Output the [X, Y] coordinate of the center of the cell containing the given text.  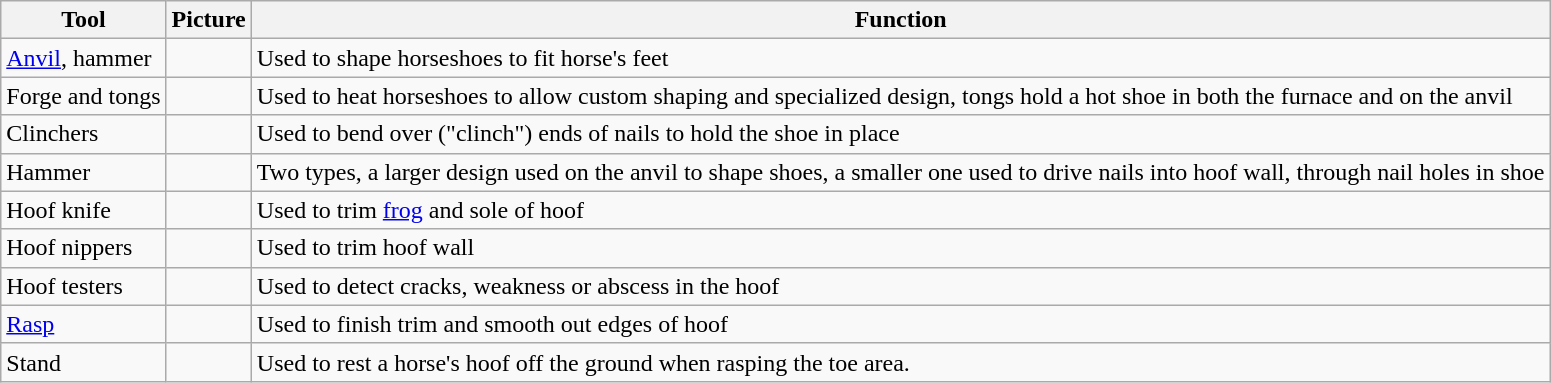
Used to trim hoof wall [900, 248]
Hammer [84, 172]
Hoof testers [84, 286]
Used to rest a horse's hoof off the ground when rasping the toe area. [900, 362]
Hoof knife [84, 210]
Two types, a larger design used on the anvil to shape shoes, a smaller one used to drive nails into hoof wall, through nail holes in shoe [900, 172]
Rasp [84, 324]
Tool [84, 20]
Used to finish trim and smooth out edges of hoof [900, 324]
Picture [208, 20]
Used to heat horseshoes to allow custom shaping and specialized design, tongs hold a hot shoe in both the furnace and on the anvil [900, 96]
Anvil, hammer [84, 58]
Clinchers [84, 134]
Used to shape horseshoes to fit horse's feet [900, 58]
Used to detect cracks, weakness or abscess in the hoof [900, 286]
Function [900, 20]
Hoof nippers [84, 248]
Used to bend over ("clinch") ends of nails to hold the shoe in place [900, 134]
Stand [84, 362]
Forge and tongs [84, 96]
Used to trim frog and sole of hoof [900, 210]
